Determine the (x, y) coordinate at the center of the cell enclosing the given text.  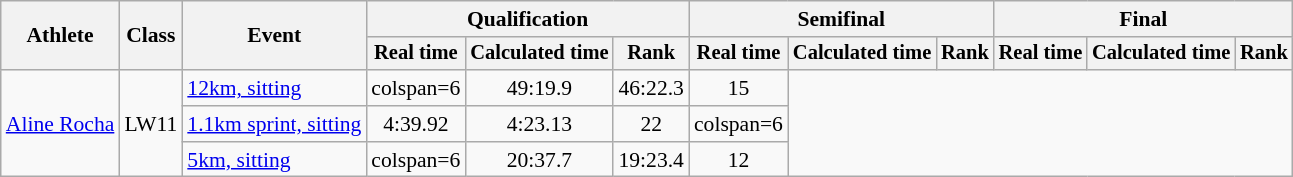
46:22.3 (650, 88)
Qualification (528, 19)
4:23.13 (539, 124)
1.1km sprint, sitting (274, 124)
4:39.92 (416, 124)
49:19.9 (539, 88)
LW11 (150, 124)
Event (274, 36)
Class (150, 36)
Aline Rocha (60, 124)
Final (1144, 19)
15 (738, 88)
Semifinal (842, 19)
22 (650, 124)
12km, sitting (274, 88)
Athlete (60, 36)
